Extract the (X, Y) coordinate from the center of the cell holding the provided text.  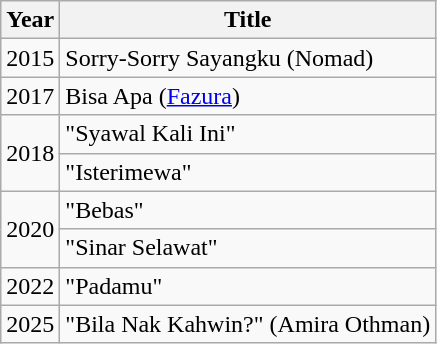
"Bila Nak Kahwin?" (Amira Othman) (248, 324)
"Isterimewa" (248, 172)
"Syawal Kali Ini" (248, 134)
2015 (30, 58)
2017 (30, 96)
Title (248, 20)
Year (30, 20)
Bisa Apa (Fazura) (248, 96)
2025 (30, 324)
Sorry-Sorry Sayangku (Nomad) (248, 58)
2020 (30, 229)
"Padamu" (248, 286)
"Bebas" (248, 210)
"Sinar Selawat" (248, 248)
2022 (30, 286)
2018 (30, 153)
